For the text-containing cell, return its midpoint in [x, y] coordinate format. 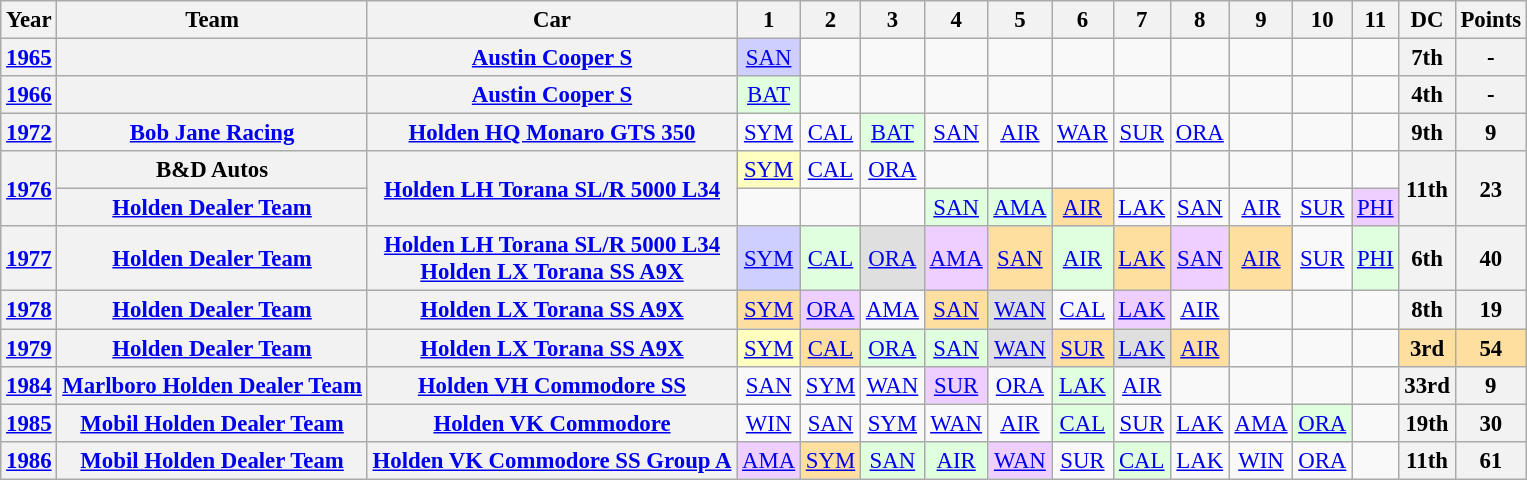
Marlboro Holden Dealer Team [212, 385]
6 [1082, 20]
8th [1427, 310]
Holden VH Commodore SS [552, 385]
1966 [29, 95]
1978 [29, 310]
11 [1376, 20]
Holden VK Commodore SS Group A [552, 460]
3rd [1427, 348]
1977 [29, 258]
7th [1427, 58]
23 [1490, 188]
1984 [29, 385]
61 [1490, 460]
3 [892, 20]
4th [1427, 95]
DC [1427, 20]
1972 [29, 133]
1976 [29, 188]
5 [1020, 20]
Holden VK Commodore [552, 423]
2 [830, 20]
7 [1142, 20]
4 [956, 20]
8 [1200, 20]
Team [212, 20]
Bob Jane Racing [212, 133]
40 [1490, 258]
Holden HQ Monaro GTS 350 [552, 133]
6th [1427, 258]
1979 [29, 348]
54 [1490, 348]
Holden LH Torana SL/R 5000 L34Holden LX Torana SS A9X [552, 258]
Car [552, 20]
1965 [29, 58]
19 [1490, 310]
WAR [1082, 133]
Points [1490, 20]
1985 [29, 423]
1986 [29, 460]
1 [769, 20]
9th [1427, 133]
B&D Autos [212, 170]
10 [1322, 20]
19th [1427, 423]
Holden LH Torana SL/R 5000 L34 [552, 188]
33rd [1427, 385]
30 [1490, 423]
Year [29, 20]
